Identify which cell holds the provided text, then report its [x, y] central coordinate. 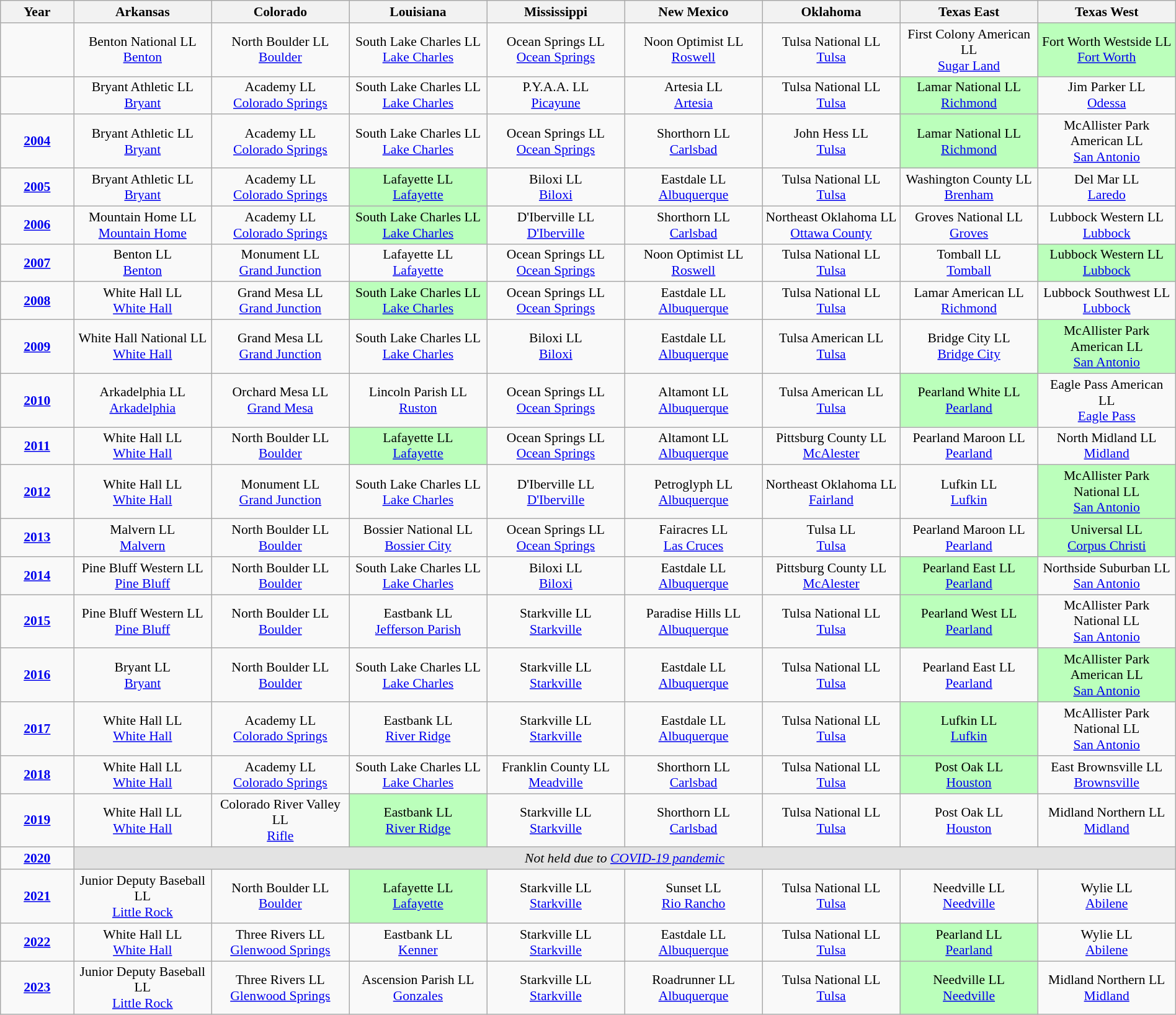
2012 [37, 492]
Arkansas [143, 12]
North Midland LLMidland [1107, 446]
Pearland West LLPearland [969, 621]
2014 [37, 575]
2007 [37, 263]
Roadrunner LLAlbuquerque [693, 988]
Colorado [280, 12]
Northside Suburban LLSan Antonio [1107, 575]
Bryant LLBryant [143, 676]
Fairacres LLLas Cruces [693, 538]
2022 [37, 942]
Petroglyph LLAlbuquerque [693, 492]
Jim Parker LLOdessa [1107, 95]
2015 [37, 621]
Mississippi [556, 12]
Tomball LLTomball [969, 263]
Malvern LLMalvern [143, 538]
Lincoln Parish LLRuston [418, 401]
2006 [37, 224]
John Hess LLTulsa [831, 141]
2010 [37, 401]
Louisiana [418, 12]
Northeast Oklahoma LLOttawa County [831, 224]
P.Y.A.A. LLPicayune [556, 95]
Northeast Oklahoma LLFairland [831, 492]
Sunset LLRio Rancho [693, 897]
Lubbock Southwest LLLubbock [1107, 301]
Groves National LLGroves [969, 224]
Year [37, 12]
2018 [37, 775]
Tulsa LLTulsa [831, 538]
Oklahoma [831, 12]
2023 [37, 988]
First Colony American LLSugar Land [969, 50]
Del Mar LLLaredo [1107, 187]
East Brownsville LL Brownsville [1107, 775]
Fort Worth Westside LLFort Worth [1107, 50]
White Hall National LLWhite Hall [143, 347]
Texas West [1107, 12]
Mountain Home LLMountain Home [143, 224]
Paradise Hills LLAlbuquerque [693, 621]
2005 [37, 187]
Texas East [969, 12]
2019 [37, 821]
2004 [37, 141]
Ascension Parish LLGonzales [418, 988]
2021 [37, 897]
Universal LLCorpus Christi [1107, 538]
Franklin County LLMeadville [556, 775]
Bridge City LLBridge City [969, 347]
Arkadelphia LLArkadelphia [143, 401]
2016 [37, 676]
South Lake Charles LL Lake Charles [418, 775]
Not held due to COVID-19 pandemic [625, 859]
Pearland White LLPearland [969, 401]
2011 [37, 446]
Colorado River Valley LLRifle [280, 821]
Eastbank LLKenner [418, 942]
2020 [37, 859]
2013 [37, 538]
Benton LLBenton [143, 263]
Benton National LLBenton [143, 50]
2009 [37, 347]
Eagle Pass American LLEagle Pass [1107, 401]
2017 [37, 729]
Bossier National LLBossier City [418, 538]
Eastbank LLJefferson Parish [418, 621]
Artesia LLArtesia [693, 95]
Washington County LLBrenham [969, 187]
Pearland LL Pearland [969, 942]
2008 [37, 301]
New Mexico [693, 12]
Lamar American LLRichmond [969, 301]
Orchard Mesa LLGrand Mesa [280, 401]
